Return [X, Y] of the center of cell containing provided text 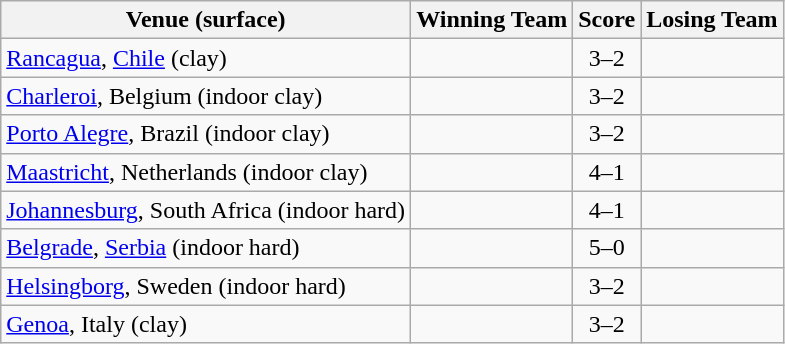
Helsingborg, Sweden (indoor hard) [206, 286]
Belgrade, Serbia (indoor hard) [206, 248]
5–0 [607, 248]
Porto Alegre, Brazil (indoor clay) [206, 134]
Losing Team [712, 20]
Charleroi, Belgium (indoor clay) [206, 96]
Maastricht, Netherlands (indoor clay) [206, 172]
Rancagua, Chile (clay) [206, 58]
Genoa, Italy (clay) [206, 324]
Venue (surface) [206, 20]
Johannesburg, South Africa (indoor hard) [206, 210]
Winning Team [492, 20]
Score [607, 20]
